From the cell containing the given text, extract its center point as (X, Y) coordinate. 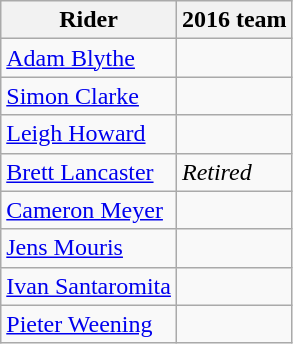
Adam Blythe (89, 58)
Pieter Weening (89, 324)
Jens Mouris (89, 248)
Simon Clarke (89, 96)
Leigh Howard (89, 134)
2016 team (234, 20)
Retired (234, 172)
Cameron Meyer (89, 210)
Brett Lancaster (89, 172)
Ivan Santaromita (89, 286)
Rider (89, 20)
